For the text-containing cell, return its midpoint in [X, Y] coordinate format. 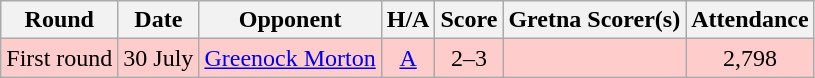
H/A [408, 20]
Attendance [750, 20]
Greenock Morton [290, 58]
2,798 [750, 58]
Opponent [290, 20]
First round [60, 58]
30 July [158, 58]
Round [60, 20]
Date [158, 20]
2–3 [469, 58]
Gretna Scorer(s) [594, 20]
A [408, 58]
Score [469, 20]
